Search for the cell housing the specified text and yield its [X, Y] center coordinate. 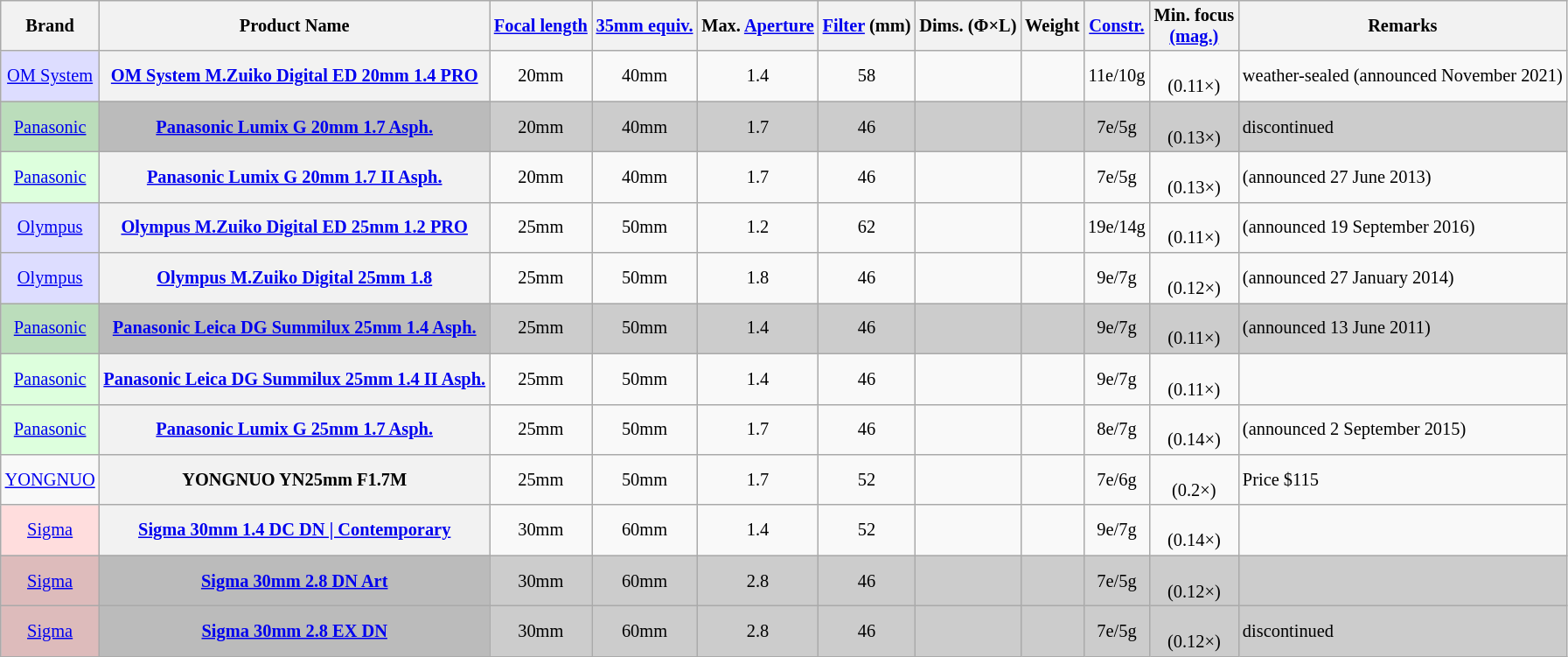
Panasonic Leica DG Summilux 25mm 1.4 Asph. [295, 328]
1.8 [757, 278]
58 [868, 76]
(announced 27 June 2013) [1403, 177]
(announced 27 January 2014) [1403, 278]
Olympus M.Zuiko Digital ED 25mm 1.2 PRO [295, 227]
Panasonic Lumix G 20mm 1.7 II Asph. [295, 177]
Price $115 [1403, 479]
YONGNUO [51, 479]
(0.2×) [1195, 479]
35mm equiv. [645, 25]
OM System M.Zuiko Digital ED 20mm 1.4 PRO [295, 76]
1.2 [757, 227]
Panasonic Lumix G 25mm 1.7 Asph. [295, 430]
Product Name [295, 25]
8e/7g [1116, 430]
Sigma 30mm 2.8 EX DN [295, 631]
Focal length [540, 25]
Brand [51, 25]
Remarks [1403, 25]
(announced 2 September 2015) [1403, 430]
11e/10g [1116, 76]
OM System [51, 76]
62 [868, 227]
Sigma 30mm 1.4 DC DN | Contemporary [295, 530]
Max. Aperture [757, 25]
Panasonic Lumix G 20mm 1.7 Asph. [295, 127]
weather-sealed (announced November 2021) [1403, 76]
7e/6g [1116, 479]
Dims. (Φ×L) [967, 25]
(announced 13 June 2011) [1403, 328]
Filter (mm) [868, 25]
Sigma 30mm 2.8 DN Art [295, 581]
19e/14g [1116, 227]
Olympus M.Zuiko Digital 25mm 1.8 [295, 278]
Constr. [1116, 25]
Weight [1052, 25]
YONGNUO YN25mm F1.7M [295, 479]
Min. focus(mag.) [1195, 25]
(announced 19 September 2016) [1403, 227]
Panasonic Leica DG Summilux 25mm 1.4 II Asph. [295, 379]
